Pinpoint the cell where the given text exists, returning its [X, Y] midpoint coordinate. 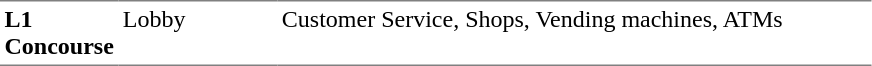
L1Concourse [59, 33]
Customer Service, Shops, Vending machines, ATMs [574, 33]
Lobby [198, 33]
